Locate the cell with the specified text and output its (x, y) center coordinate. 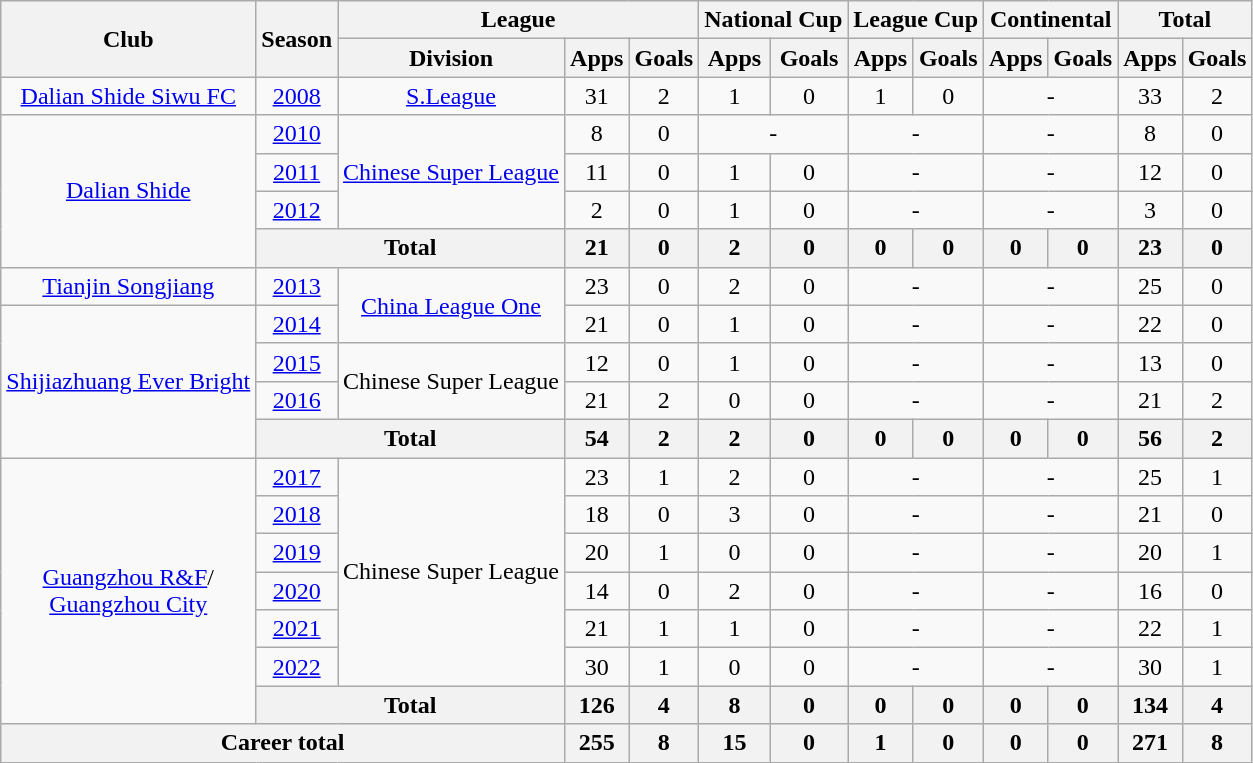
2013 (297, 286)
54 (597, 438)
2020 (297, 591)
13 (1150, 362)
Club (128, 39)
2021 (297, 629)
Dalian Shide (128, 191)
2012 (297, 210)
Division (452, 58)
2011 (297, 172)
Dalian Shide Siwu FC (128, 96)
2018 (297, 515)
Season (297, 39)
126 (597, 705)
League (518, 20)
2010 (297, 134)
2019 (297, 553)
56 (1150, 438)
2008 (297, 96)
134 (1150, 705)
2014 (297, 324)
2022 (297, 667)
33 (1150, 96)
31 (597, 96)
Tianjin Songjiang (128, 286)
15 (735, 743)
Shijiazhuang Ever Bright (128, 381)
League Cup (916, 20)
Guangzhou R&F/ Guangzhou City (128, 591)
2016 (297, 400)
National Cup (774, 20)
Continental (1051, 20)
2017 (297, 477)
14 (597, 591)
S.League (452, 96)
11 (597, 172)
China League One (452, 305)
2015 (297, 362)
255 (597, 743)
18 (597, 515)
16 (1150, 591)
271 (1150, 743)
Career total (283, 743)
